For the text-containing cell, return its midpoint in [X, Y] coordinate format. 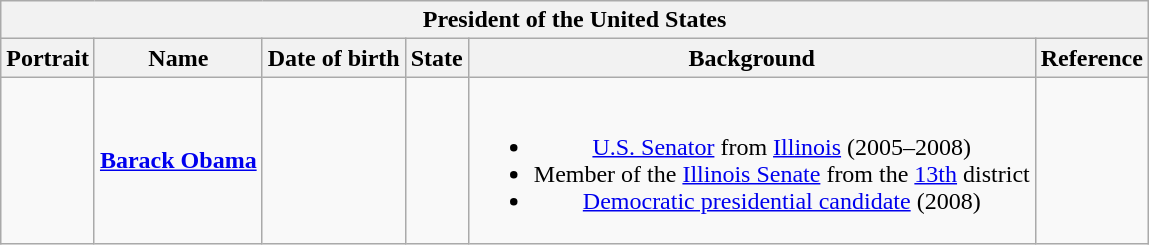
U.S. Senator from Illinois (2005–2008)Member of the Illinois Senate from the 13th districtDemocratic presidential candidate (2008) [752, 160]
Portrait [48, 58]
President of the United States [575, 20]
Background [752, 58]
Name [178, 58]
Date of birth [334, 58]
Reference [1092, 58]
Barack Obama [178, 160]
State [436, 58]
